For the text-containing cell, return its midpoint in (x, y) coordinate format. 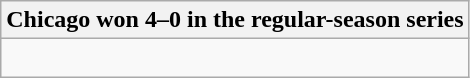
Chicago won 4–0 in the regular-season series (235, 20)
